For the text-containing cell, return its midpoint in [x, y] coordinate format. 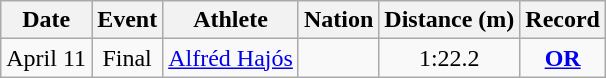
Distance (m) [450, 20]
Alfréd Hajós [231, 58]
Final [128, 58]
Date [46, 20]
April 11 [46, 58]
1:22.2 [450, 58]
Event [128, 20]
Athlete [231, 20]
OR [563, 58]
Nation [338, 20]
Record [563, 20]
